From the cell containing the given text, extract its center point as (X, Y) coordinate. 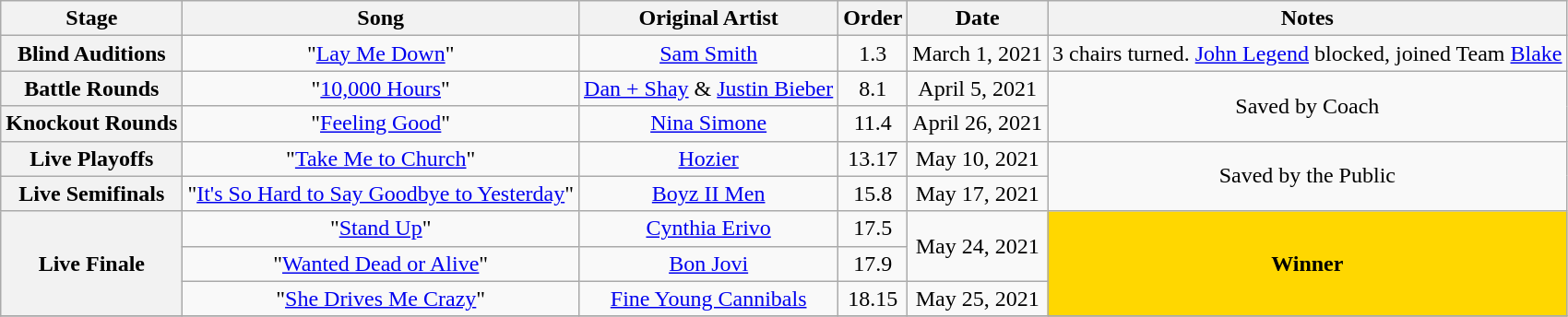
Order (873, 18)
17.5 (873, 229)
"Stand Up" (381, 229)
13.17 (873, 158)
Cynthia Erivo (708, 229)
3 chairs turned. John Legend blocked, joined Team Blake (1308, 53)
May 25, 2021 (978, 299)
April 5, 2021 (978, 88)
Fine Young Cannibals (708, 299)
March 1, 2021 (978, 53)
Sam Smith (708, 53)
"Take Me to Church" (381, 158)
Nina Simone (708, 123)
Hozier (708, 158)
"Lay Me Down" (381, 53)
May 10, 2021 (978, 158)
1.3 (873, 53)
Live Finale (92, 264)
17.9 (873, 264)
May 17, 2021 (978, 194)
Live Semifinals (92, 194)
Blind Auditions (92, 53)
"She Drives Me Crazy" (381, 299)
8.1 (873, 88)
Bon Jovi (708, 264)
Notes (1308, 18)
"It's So Hard to Say Goodbye to Yesterday" (381, 194)
"Wanted Dead or Alive" (381, 264)
Knockout Rounds (92, 123)
15.8 (873, 194)
Live Playoffs (92, 158)
Song (381, 18)
Dan + Shay & Justin Bieber (708, 88)
18.15 (873, 299)
April 26, 2021 (978, 123)
Saved by Coach (1308, 106)
Battle Rounds (92, 88)
Stage (92, 18)
Saved by the Public (1308, 176)
Original Artist (708, 18)
Date (978, 18)
May 24, 2021 (978, 246)
11.4 (873, 123)
Winner (1308, 264)
"Feeling Good" (381, 123)
Boyz II Men (708, 194)
"10,000 Hours" (381, 88)
